Return (x, y) of the center of cell containing provided text 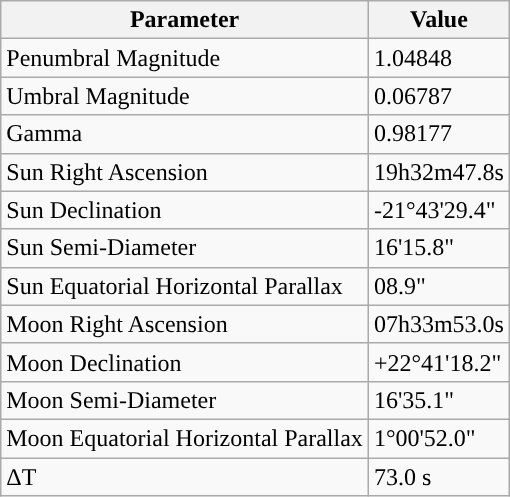
Sun Equatorial Horizontal Parallax (185, 286)
16'35.1" (438, 400)
08.9" (438, 286)
Moon Declination (185, 362)
19h32m47.8s (438, 172)
Gamma (185, 134)
Umbral Magnitude (185, 96)
16'15.8" (438, 248)
0.98177 (438, 134)
Value (438, 20)
Moon Semi-Diameter (185, 400)
+22°41'18.2" (438, 362)
1°00'52.0" (438, 438)
73.0 s (438, 477)
Moon Right Ascension (185, 324)
1.04848 (438, 58)
-21°43'29.4" (438, 210)
Sun Right Ascension (185, 172)
Sun Declination (185, 210)
Sun Semi-Diameter (185, 248)
0.06787 (438, 96)
Penumbral Magnitude (185, 58)
ΔT (185, 477)
Parameter (185, 20)
Moon Equatorial Horizontal Parallax (185, 438)
07h33m53.0s (438, 324)
